Locate the cell with the specified text and output its (x, y) center coordinate. 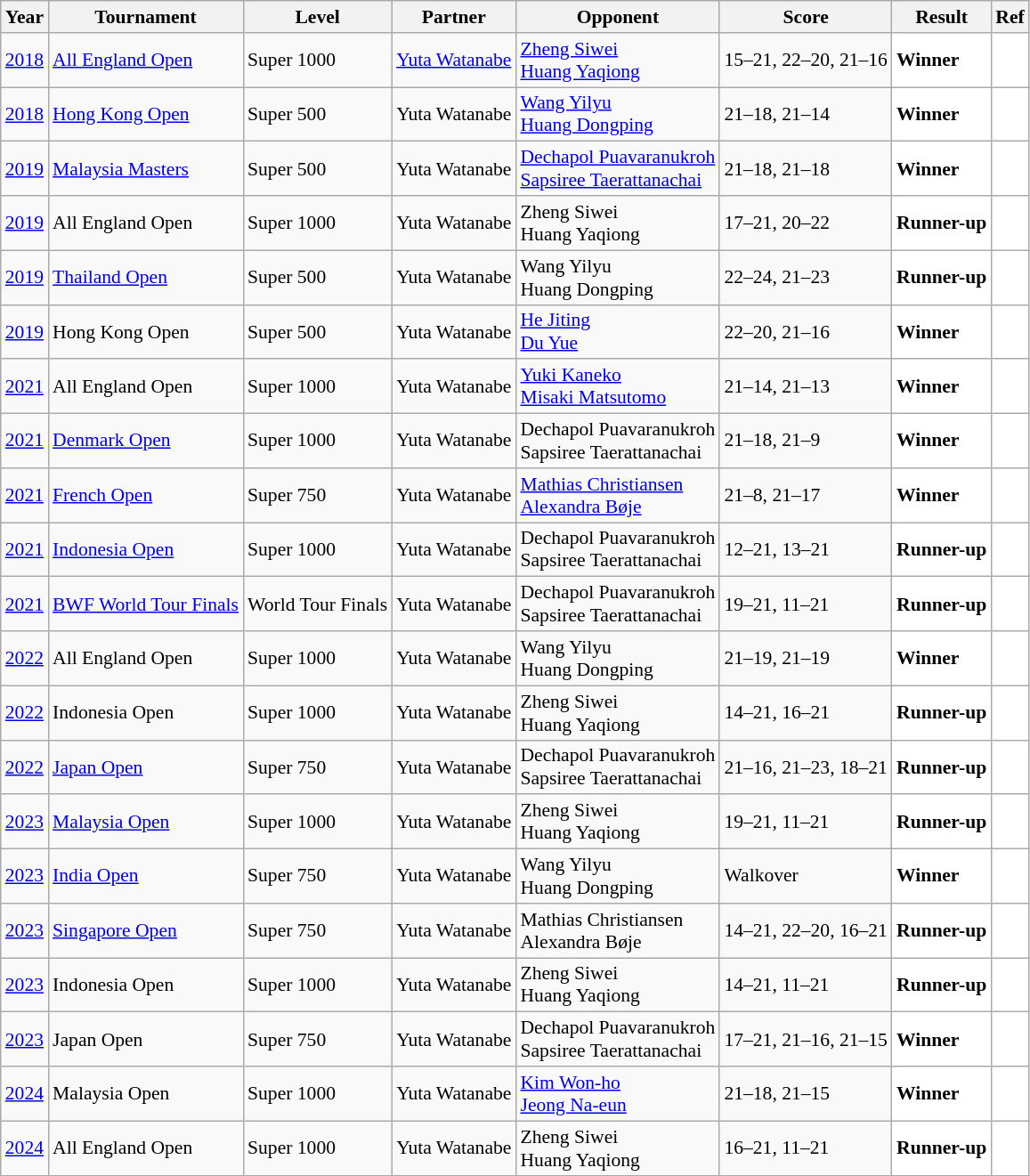
French Open (146, 495)
17–21, 21–16, 21–15 (806, 1040)
21–18, 21–14 (806, 114)
Ref (1010, 17)
12–21, 13–21 (806, 550)
Score (806, 17)
22–24, 21–23 (806, 278)
21–8, 21–17 (806, 495)
Year (25, 17)
21–18, 21–18 (806, 169)
14–21, 22–20, 16–21 (806, 931)
21–18, 21–9 (806, 442)
Tournament (146, 17)
Denmark Open (146, 442)
Walkover (806, 876)
17–21, 20–22 (806, 223)
16–21, 11–21 (806, 1148)
21–18, 21–15 (806, 1093)
14–21, 11–21 (806, 985)
Result (942, 17)
21–16, 21–23, 18–21 (806, 767)
India Open (146, 876)
22–20, 21–16 (806, 331)
Kim Won-ho Jeong Na-eun (618, 1093)
Singapore Open (146, 931)
Thailand Open (146, 278)
Level (317, 17)
14–21, 16–21 (806, 712)
Partner (454, 17)
21–14, 21–13 (806, 386)
World Tour Finals (317, 604)
15–21, 22–20, 21–16 (806, 61)
21–19, 21–19 (806, 659)
Yuki Kaneko Misaki Matsutomo (618, 386)
Opponent (618, 17)
He Jiting Du Yue (618, 331)
BWF World Tour Finals (146, 604)
Malaysia Masters (146, 169)
